Capture the cell that displays the provided text and extract its [X, Y] central coordinate. 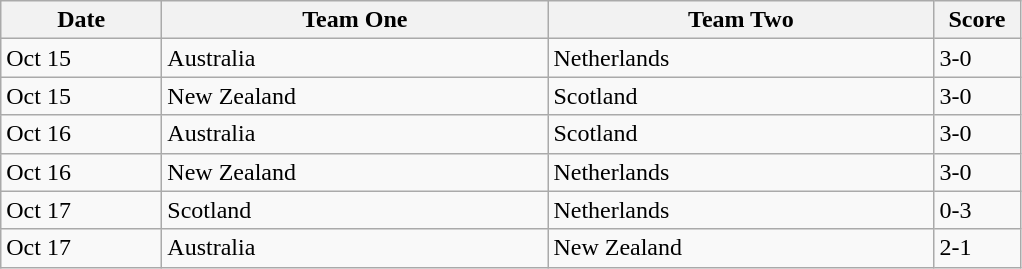
Team One [355, 20]
Score [977, 20]
Date [82, 20]
2-1 [977, 248]
0-3 [977, 210]
Team Two [741, 20]
